Return the (X, Y) coordinate for the center point of the cell that contains the specified text.  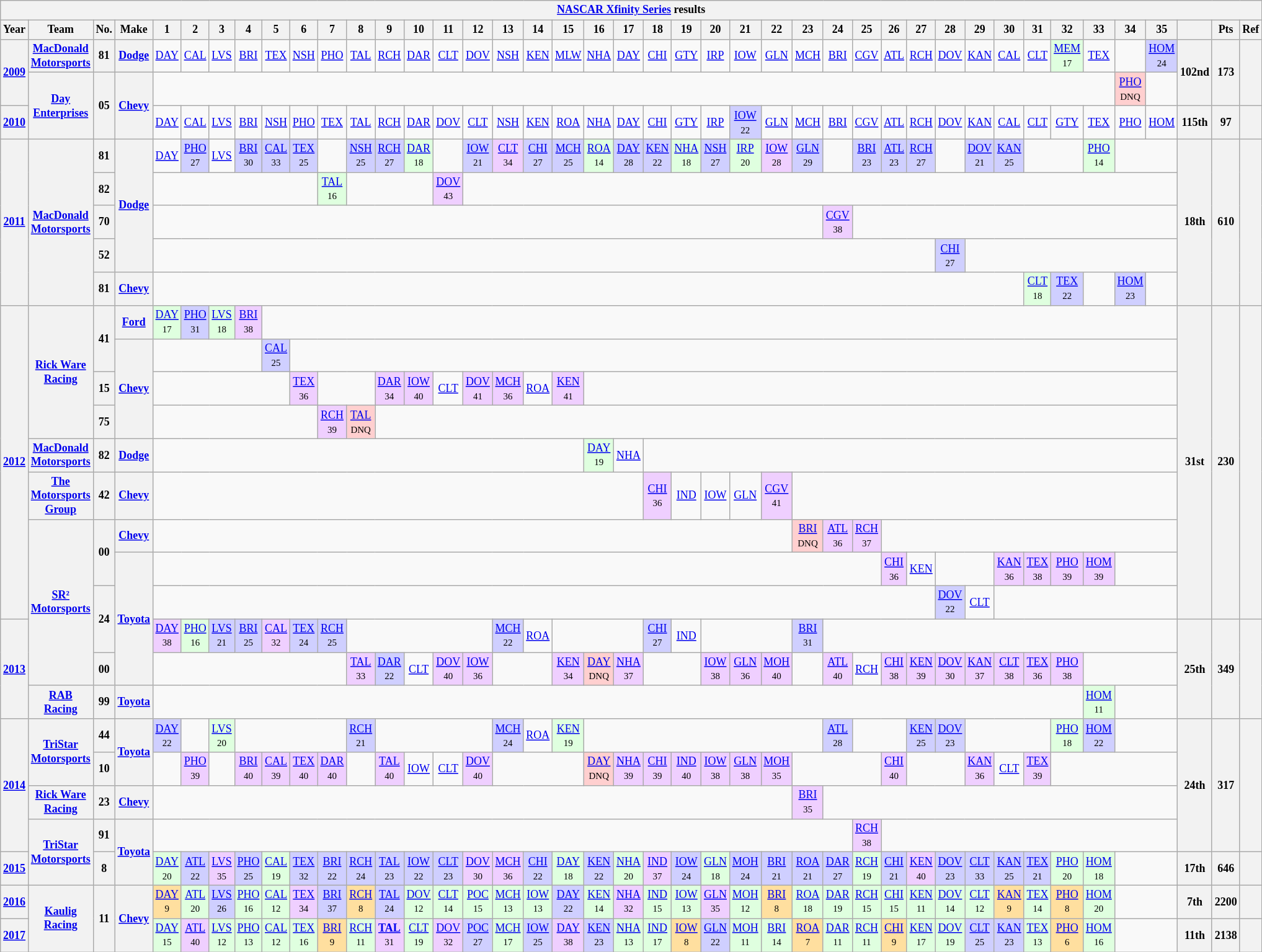
MOH35 (776, 769)
LVS26 (222, 902)
GLN35 (716, 902)
IOW21 (478, 156)
LVS12 (222, 935)
91 (104, 835)
2013 (15, 669)
42 (104, 496)
2200 (1225, 902)
2011 (15, 222)
Team (61, 30)
DAR11 (837, 935)
MOH24 (745, 869)
RAB Racing (61, 702)
HOM16 (1099, 935)
27 (921, 30)
BRI31 (808, 636)
TEX40 (304, 769)
RCH8 (361, 902)
RCH37 (867, 536)
19 (687, 30)
CLT23 (448, 869)
TAL16 (332, 189)
28 (950, 30)
26 (894, 30)
ATL20 (195, 902)
12 (478, 30)
ROA18 (808, 902)
KEN39 (921, 669)
05 (104, 105)
97 (1225, 122)
RCH25 (332, 636)
KAN23 (1009, 935)
IOW28 (776, 156)
CLT18 (1038, 289)
HOM (1162, 122)
CHI21 (894, 869)
Ref (1251, 30)
32 (1067, 30)
PHO27 (195, 156)
18th (1195, 222)
11th (1195, 935)
BRI21 (776, 869)
DOV22 (950, 602)
102nd (1195, 72)
NHA20 (629, 869)
29 (980, 30)
DAR34 (389, 389)
KAN9 (1009, 902)
PHO8 (1067, 902)
TEX25 (304, 156)
230 (1225, 462)
The Motorsports Group (61, 496)
HOM24 (1162, 56)
IOW25 (538, 935)
DAY9 (167, 902)
2 (195, 30)
DAR40 (332, 769)
PHO38 (1067, 669)
TEX16 (304, 935)
7 (332, 30)
MLW (568, 56)
70 (104, 222)
CLT38 (1009, 669)
IOW40 (419, 389)
31st (1195, 462)
NHA13 (629, 935)
KEN19 (568, 736)
HOM18 (1099, 869)
DAY20 (167, 869)
POC15 (478, 902)
16 (599, 30)
TEX38 (1038, 569)
RCH15 (867, 902)
2014 (15, 785)
HOM20 (1099, 902)
2138 (1225, 935)
IOW24 (687, 869)
Pts (1225, 30)
TEX24 (304, 636)
RCH19 (867, 869)
PHO20 (1067, 869)
KEN14 (599, 902)
25th (1195, 669)
BRI40 (248, 769)
TAL24 (389, 902)
MOH40 (776, 669)
1 (167, 30)
CAL25 (277, 355)
DOV32 (448, 935)
GLN36 (745, 669)
CAL39 (277, 769)
610 (1225, 222)
IND40 (687, 769)
18 (657, 30)
Make (134, 30)
BRI35 (808, 802)
Day Enterprises (61, 105)
PHO6 (1067, 935)
ATL28 (837, 736)
CHI15 (894, 902)
HOM39 (1099, 569)
CGV41 (776, 496)
CLT25 (980, 935)
PHO25 (248, 869)
Ford (134, 322)
GLN38 (745, 769)
7th (1195, 902)
Kaulig Racing (61, 918)
BRI8 (776, 902)
5 (277, 30)
NHA37 (629, 669)
NHA32 (629, 902)
25 (867, 30)
2009 (15, 72)
CAL19 (277, 869)
2016 (15, 902)
TAL31 (389, 935)
LVS21 (222, 636)
CHI22 (538, 869)
NHA39 (629, 769)
KEN25 (921, 736)
RCH38 (867, 835)
30 (1009, 30)
BRI9 (332, 935)
IND37 (657, 869)
2010 (15, 122)
CLT34 (508, 156)
SR² Motorsports (61, 602)
DAY28 (629, 156)
MCH13 (508, 902)
MCH25 (568, 156)
PHO13 (248, 935)
HOM22 (1099, 736)
CLT12 (980, 902)
MOH12 (745, 902)
MCH17 (508, 935)
14 (538, 30)
IOW36 (478, 669)
GLN18 (716, 869)
LVS18 (222, 322)
MCH22 (508, 636)
NSH25 (361, 156)
DOV14 (950, 902)
RCH39 (332, 422)
21 (745, 30)
POC27 (478, 935)
TALDNQ (361, 422)
KEN34 (568, 669)
13 (508, 30)
317 (1225, 785)
MCH24 (508, 736)
BRI 38 (248, 322)
DAY19 (599, 455)
NHA18 (687, 156)
ROA21 (808, 869)
BRI23 (867, 156)
ATL36 (837, 536)
MOH11 (745, 935)
BRIDNQ (808, 536)
GLN22 (716, 935)
KAN37 (980, 669)
HOM11 (1099, 702)
CHI9 (894, 935)
TEX34 (304, 902)
99 (104, 702)
DOV21 (980, 156)
IND15 (657, 902)
DOV19 (950, 935)
CLT14 (448, 902)
CAL33 (277, 156)
TEX22 (1067, 289)
IOW8 (687, 935)
KEN11 (921, 902)
ATL23 (894, 156)
TEX32 (304, 869)
MEM17 (1067, 56)
DAR22 (389, 669)
CHI38 (894, 669)
ATL22 (195, 869)
44 (104, 736)
PHO18 (1067, 736)
HOM23 (1130, 289)
TAL23 (389, 869)
NASCAR Xfinity Series results (631, 10)
KEN23 (599, 935)
CGV38 (837, 222)
17th (1195, 869)
3 (222, 30)
2015 (15, 869)
35 (1162, 30)
75 (104, 422)
IND17 (657, 935)
DOV12 (419, 902)
9 (389, 30)
Year (15, 30)
PHO14 (1099, 156)
GLN29 (808, 156)
KEN40 (921, 869)
41 (104, 339)
DAR27 (837, 869)
DOV41 (478, 389)
22 (776, 30)
LVS20 (222, 736)
349 (1225, 669)
6 (304, 30)
NSH27 (716, 156)
BRI14 (776, 935)
2012 (15, 462)
IRP20 (745, 156)
4 (248, 30)
ROA14 (599, 156)
CHI40 (894, 769)
33 (1099, 30)
2017 (15, 935)
DAY17 (167, 322)
DAY15 (167, 935)
DAR19 (837, 902)
BRI30 (248, 156)
DOV43 (448, 189)
CAL32 (277, 636)
BRI22 (332, 869)
PHO31 (195, 322)
TAL40 (389, 769)
DAR18 (419, 156)
PHODNQ (1130, 89)
646 (1225, 869)
TEX13 (1038, 935)
DAY18 (568, 869)
TEX14 (1038, 902)
RCH24 (361, 869)
31 (1038, 30)
17 (629, 30)
BRI25 (248, 636)
LVS35 (222, 869)
115th (1195, 122)
TEX21 (1038, 869)
KEN17 (921, 935)
RCH21 (361, 736)
CLT33 (980, 869)
20 (716, 30)
ROA7 (808, 935)
No. (104, 30)
CHI39 (657, 769)
34 (1130, 30)
173 (1225, 72)
BRI37 (332, 902)
TEX39 (1038, 769)
24th (1195, 785)
52 (104, 256)
CLT19 (419, 935)
KEN41 (568, 389)
TAL33 (361, 669)
